Search for the cell housing the specified text and yield its [X, Y] center coordinate. 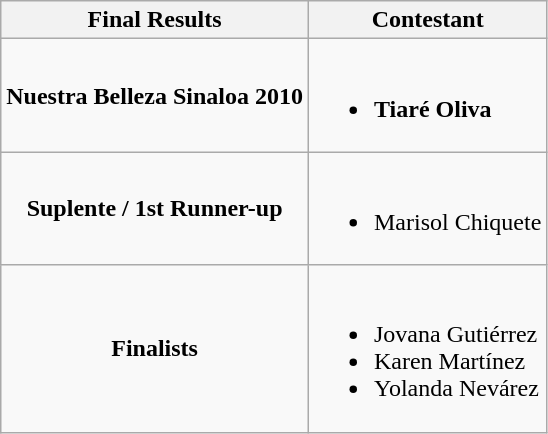
Final Results [155, 20]
Finalists [155, 348]
Nuestra Belleza Sinaloa 2010 [155, 96]
Jovana GutiérrezKaren MartínezYolanda Nevárez [427, 348]
Contestant [427, 20]
Marisol Chiquete [427, 208]
Tiaré Oliva [427, 96]
Suplente / 1st Runner-up [155, 208]
